Detect which cell encompasses the target text, then output its [X, Y] center coordinate. 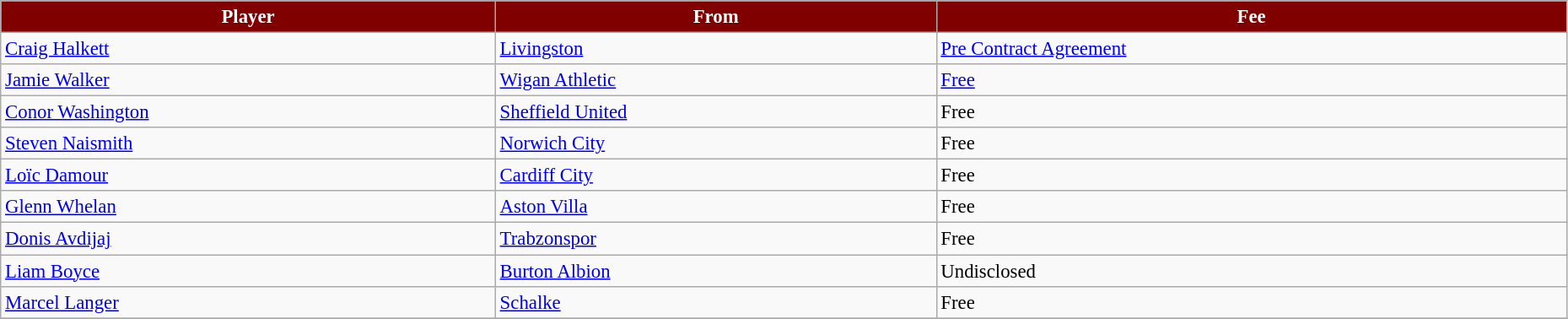
From [715, 17]
Craig Halkett [248, 49]
Livingston [715, 49]
Steven Naismith [248, 143]
Norwich City [715, 143]
Fee [1252, 17]
Donis Avdijaj [248, 239]
Undisclosed [1252, 271]
Schalke [715, 302]
Trabzonspor [715, 239]
Aston Villa [715, 207]
Player [248, 17]
Cardiff City [715, 176]
Conor Washington [248, 112]
Sheffield United [715, 112]
Liam Boyce [248, 271]
Wigan Athletic [715, 80]
Glenn Whelan [248, 207]
Jamie Walker [248, 80]
Burton Albion [715, 271]
Loïc Damour [248, 176]
Marcel Langer [248, 302]
Pre Contract Agreement [1252, 49]
